Find where the given text appears and provide that cell's center as [X, Y] coordinate. 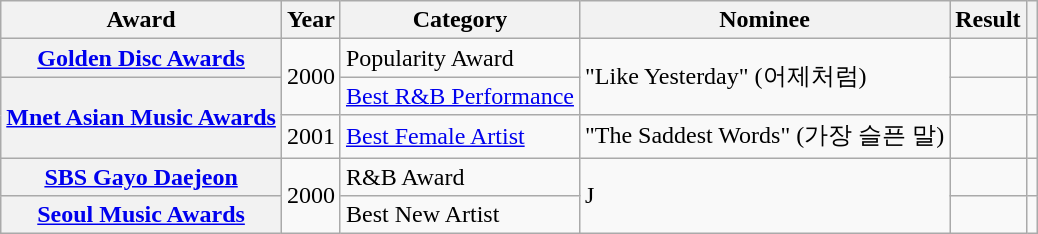
Golden Disc Awards [142, 58]
Best Female Artist [460, 136]
R&B Award [460, 177]
Nominee [764, 20]
Best R&B Performance [460, 96]
"The Saddest Words" (가장 슬픈 말) [764, 136]
Result [988, 20]
Best New Artist [460, 215]
Seoul Music Awards [142, 215]
Category [460, 20]
"Like Yesterday" (어제처럼) [764, 77]
SBS Gayo Daejeon [142, 177]
J [764, 196]
Popularity Award [460, 58]
Year [310, 20]
Mnet Asian Music Awards [142, 118]
2001 [310, 136]
Award [142, 20]
